Extract the [X, Y] coordinate from the center of the cell holding the provided text.  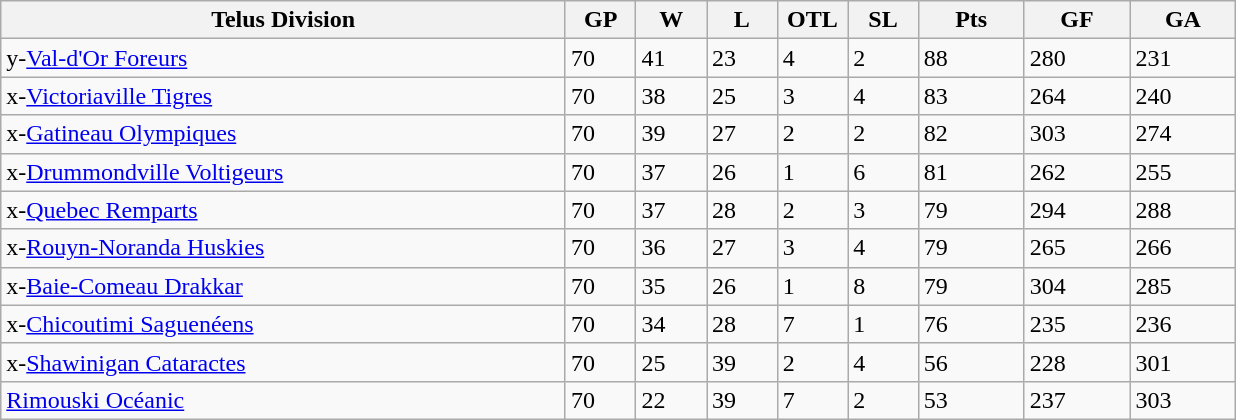
285 [1183, 286]
53 [971, 400]
237 [1077, 400]
GP [600, 20]
W [672, 20]
255 [1183, 172]
23 [742, 58]
288 [1183, 210]
301 [1183, 362]
38 [672, 96]
x-Quebec Remparts [284, 210]
228 [1077, 362]
262 [1077, 172]
x-Baie-Comeau Drakkar [284, 286]
Pts [971, 20]
304 [1077, 286]
22 [672, 400]
88 [971, 58]
56 [971, 362]
Telus Division [284, 20]
83 [971, 96]
x-Victoriaville Tigres [284, 96]
y-Val-d'Or Foreurs [284, 58]
235 [1077, 324]
Rimouski Océanic [284, 400]
OTL [812, 20]
81 [971, 172]
280 [1077, 58]
x-Drummondville Voltigeurs [284, 172]
294 [1077, 210]
76 [971, 324]
6 [884, 172]
GA [1183, 20]
274 [1183, 134]
SL [884, 20]
265 [1077, 248]
41 [672, 58]
264 [1077, 96]
x-Chicoutimi Saguenéens [284, 324]
240 [1183, 96]
36 [672, 248]
8 [884, 286]
266 [1183, 248]
L [742, 20]
x-Shawinigan Cataractes [284, 362]
35 [672, 286]
x-Rouyn-Noranda Huskies [284, 248]
82 [971, 134]
231 [1183, 58]
x-Gatineau Olympiques [284, 134]
GF [1077, 20]
34 [672, 324]
236 [1183, 324]
